Identify which cell holds the provided text, then report its [X, Y] central coordinate. 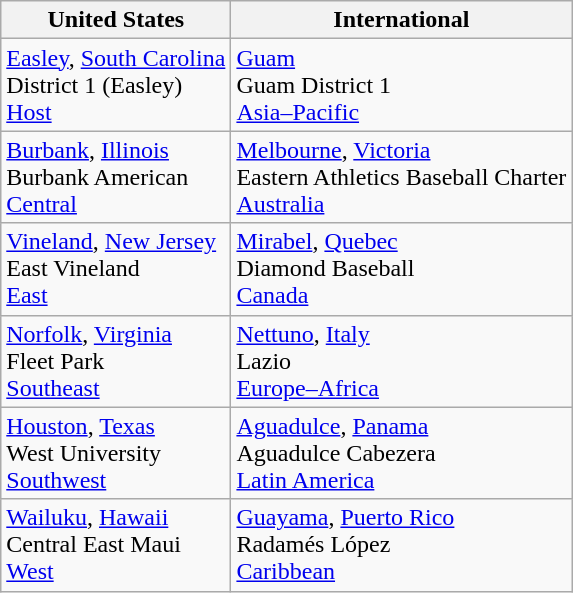
International [402, 20]
Aguadulce, PanamaAguadulce CabezeraLatin America [402, 453]
Nettuno, ItalyLazioEurope–Africa [402, 361]
Guayama, Puerto Rico Radamés LópezCaribbean [402, 545]
Mirabel, QuebecDiamond BaseballCanada [402, 269]
Easley, South CarolinaDistrict 1 (Easley) Host [116, 85]
Wailuku, HawaiiCentral East MauiWest [116, 545]
Melbourne, VictoriaEastern Athletics Baseball CharterAustralia [402, 177]
Houston, TexasWest UniversitySouthwest [116, 453]
Burbank, IllinoisBurbank AmericanCentral [116, 177]
Vineland, New JerseyEast VinelandEast [116, 269]
United States [116, 20]
GuamGuam District 1Asia–Pacific [402, 85]
Norfolk, VirginiaFleet ParkSoutheast [116, 361]
